Provide the (x, y) coordinate of the cell's center where the given text is located.  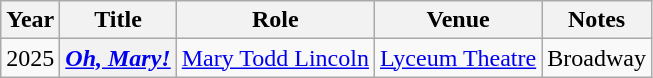
Year (30, 20)
Oh, Mary! (118, 58)
Notes (597, 20)
Title (118, 20)
2025 (30, 58)
Broadway (597, 58)
Role (275, 20)
Lyceum Theatre (458, 58)
Mary Todd Lincoln (275, 58)
Venue (458, 20)
